Locate the cell with the specified text and output its [x, y] center coordinate. 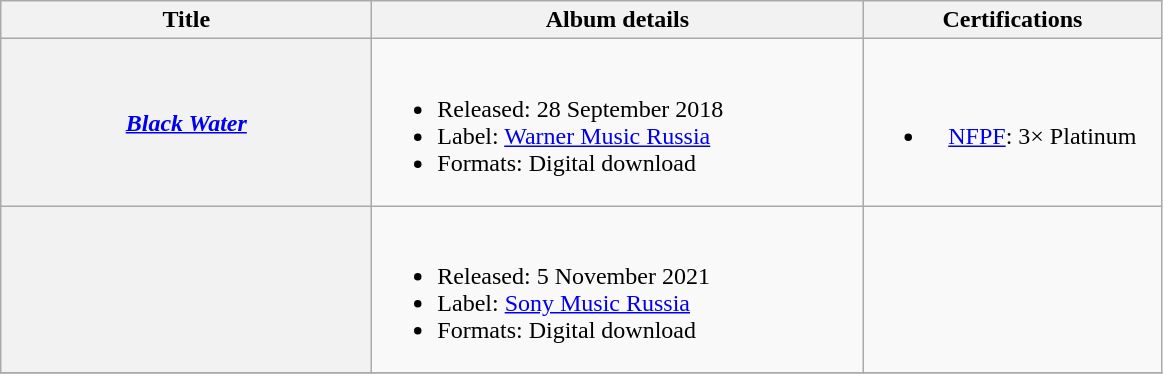
Title [186, 20]
Released: 5 November 2021Label: Sony Music RussiaFormats: Digital download [618, 290]
Released: 28 September 2018Label: Warner Music RussiaFormats: Digital download [618, 122]
Black Water [186, 122]
Album details [618, 20]
NFPF: 3× Platinum [1012, 122]
Certifications [1012, 20]
